Extract the (X, Y) coordinate from the center of the cell holding the provided text.  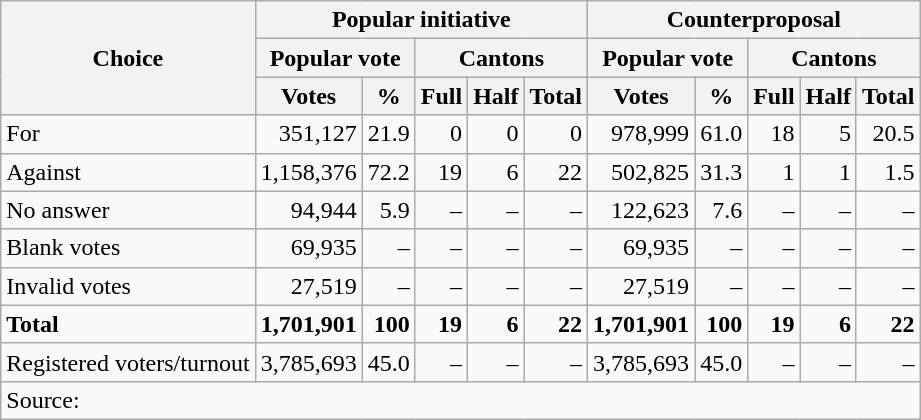
Registered voters/turnout (128, 362)
94,944 (308, 210)
Choice (128, 58)
18 (774, 134)
1.5 (888, 172)
502,825 (642, 172)
Against (128, 172)
Blank votes (128, 248)
5.9 (388, 210)
Popular initiative (421, 20)
20.5 (888, 134)
No answer (128, 210)
61.0 (722, 134)
72.2 (388, 172)
21.9 (388, 134)
Source: (460, 400)
5 (828, 134)
For (128, 134)
122,623 (642, 210)
1,158,376 (308, 172)
31.3 (722, 172)
Invalid votes (128, 286)
Counterproposal (754, 20)
978,999 (642, 134)
7.6 (722, 210)
351,127 (308, 134)
